For the text-containing cell, return its midpoint in [X, Y] coordinate format. 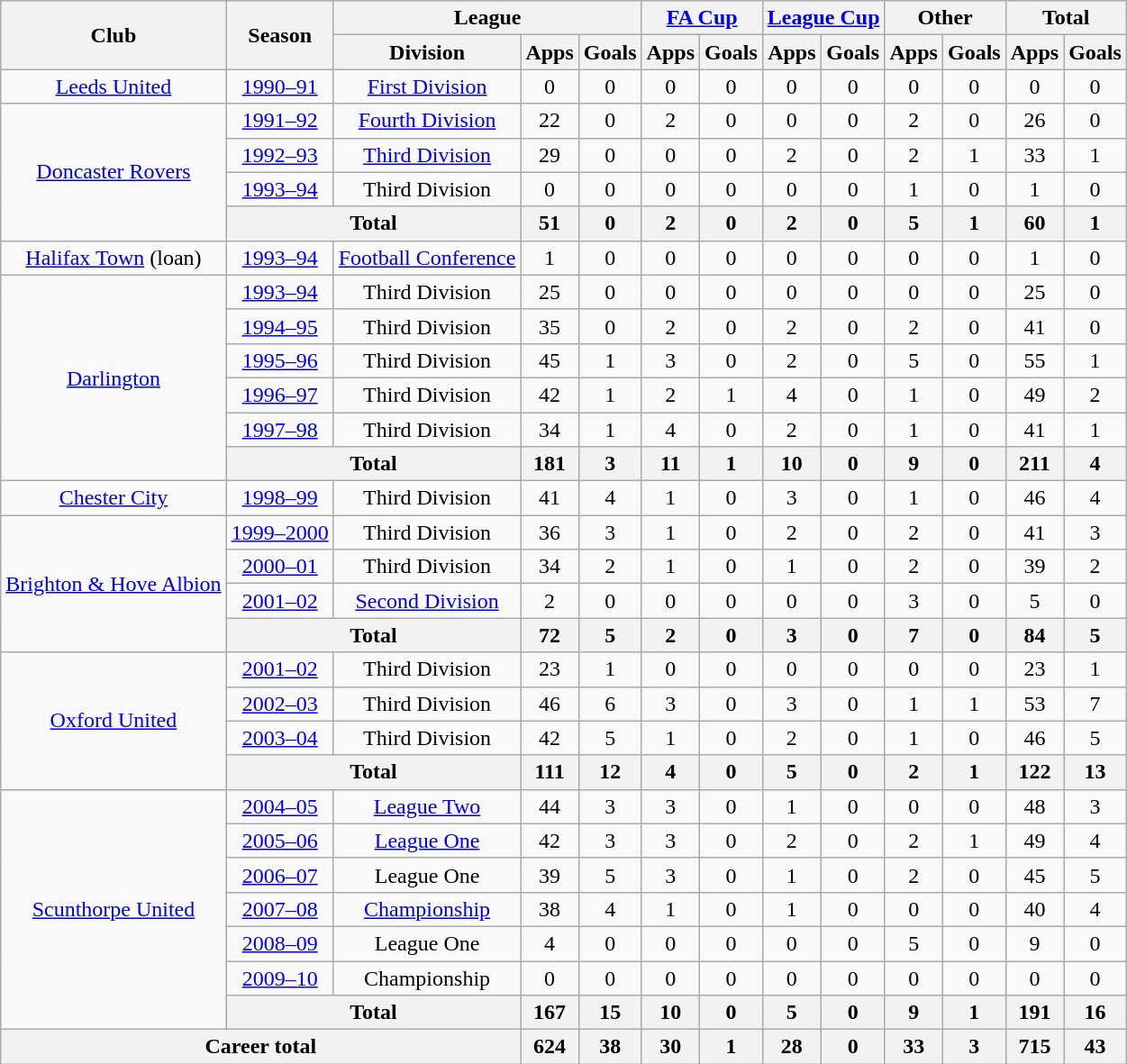
Other [945, 18]
2005–06 [279, 841]
13 [1095, 772]
191 [1034, 1013]
28 [791, 1047]
1996–97 [279, 395]
44 [550, 806]
2007–08 [279, 909]
Chester City [114, 498]
1999–2000 [279, 532]
2008–09 [279, 943]
48 [1034, 806]
122 [1034, 772]
Career total [261, 1047]
624 [550, 1047]
First Division [427, 86]
715 [1034, 1047]
Division [427, 52]
72 [550, 635]
Second Division [427, 601]
1992–93 [279, 155]
36 [550, 532]
51 [550, 223]
Oxford United [114, 721]
111 [550, 772]
1995–96 [279, 360]
League [487, 18]
211 [1034, 464]
Scunthorpe United [114, 909]
1997–98 [279, 430]
FA Cup [702, 18]
Football Conference [427, 258]
29 [550, 155]
30 [670, 1047]
22 [550, 121]
15 [610, 1013]
53 [1034, 704]
40 [1034, 909]
26 [1034, 121]
2000–01 [279, 567]
6 [610, 704]
1991–92 [279, 121]
167 [550, 1013]
Fourth Division [427, 121]
35 [550, 326]
2009–10 [279, 978]
Brighton & Hove Albion [114, 584]
55 [1034, 360]
16 [1095, 1013]
Season [279, 35]
1990–91 [279, 86]
Leeds United [114, 86]
2002–03 [279, 704]
2003–04 [279, 738]
2006–07 [279, 875]
60 [1034, 223]
Club [114, 35]
2004–05 [279, 806]
11 [670, 464]
League Cup [823, 18]
181 [550, 464]
League Two [427, 806]
Halifax Town (loan) [114, 258]
84 [1034, 635]
1994–95 [279, 326]
Doncaster Rovers [114, 172]
12 [610, 772]
43 [1095, 1047]
1998–99 [279, 498]
Darlington [114, 377]
